Pinpoint the cell where the given text exists, returning its (x, y) midpoint coordinate. 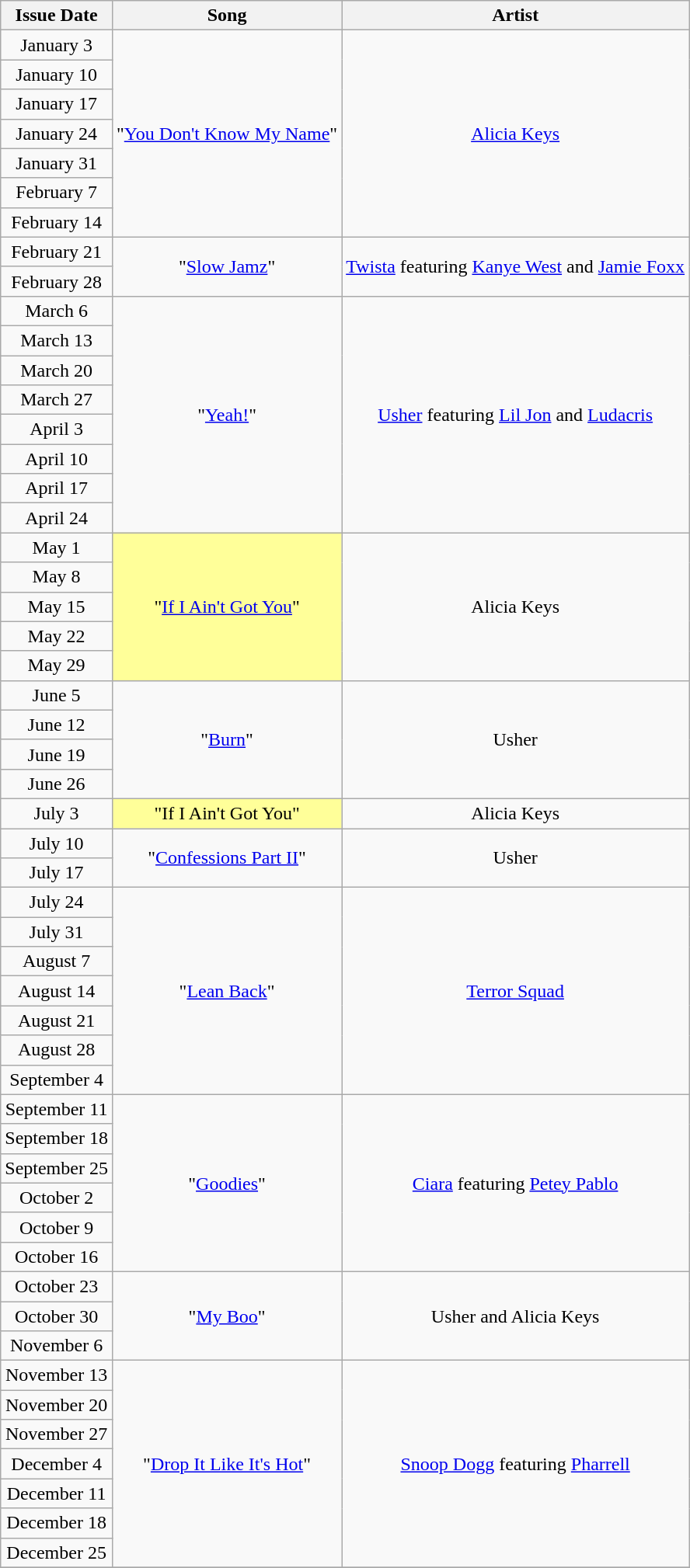
October 23 (57, 1286)
October 2 (57, 1198)
December 4 (57, 1464)
"Yeah!" (227, 414)
February 28 (57, 281)
September 25 (57, 1168)
"My Boo" (227, 1316)
January 17 (57, 104)
April 17 (57, 488)
"Slow Jamz" (227, 266)
Usher featuring Lil Jon and Ludacris (516, 414)
Issue Date (57, 16)
December 18 (57, 1523)
October 16 (57, 1257)
"Goodies" (227, 1183)
March 6 (57, 311)
December 25 (57, 1552)
Twista featuring Kanye West and Jamie Foxx (516, 266)
March 27 (57, 400)
January 24 (57, 134)
January 3 (57, 45)
July 31 (57, 932)
May 8 (57, 577)
August 28 (57, 1050)
July 10 (57, 843)
September 18 (57, 1139)
Usher and Alicia Keys (516, 1316)
August 14 (57, 991)
June 19 (57, 754)
June 5 (57, 695)
June 12 (57, 725)
July 17 (57, 873)
November 20 (57, 1405)
"Confessions Part II" (227, 857)
July 3 (57, 813)
February 14 (57, 222)
August 21 (57, 1020)
September 11 (57, 1109)
Song (227, 16)
February 7 (57, 193)
September 4 (57, 1080)
February 21 (57, 252)
Snoop Dogg featuring Pharrell (516, 1464)
"Lean Back" (227, 991)
March 13 (57, 340)
November 27 (57, 1434)
Artist (516, 16)
March 20 (57, 370)
June 26 (57, 784)
January 10 (57, 75)
Ciara featuring Petey Pablo (516, 1183)
November 6 (57, 1346)
August 7 (57, 961)
October 9 (57, 1227)
"Drop It Like It's Hot" (227, 1464)
May 1 (57, 548)
May 22 (57, 636)
May 15 (57, 607)
April 24 (57, 518)
July 24 (57, 902)
December 11 (57, 1493)
"Burn" (227, 739)
April 10 (57, 459)
April 3 (57, 429)
October 30 (57, 1316)
May 29 (57, 666)
January 31 (57, 163)
"You Don't Know My Name" (227, 134)
November 13 (57, 1375)
Terror Squad (516, 991)
